For the text-containing cell, return its midpoint in [x, y] coordinate format. 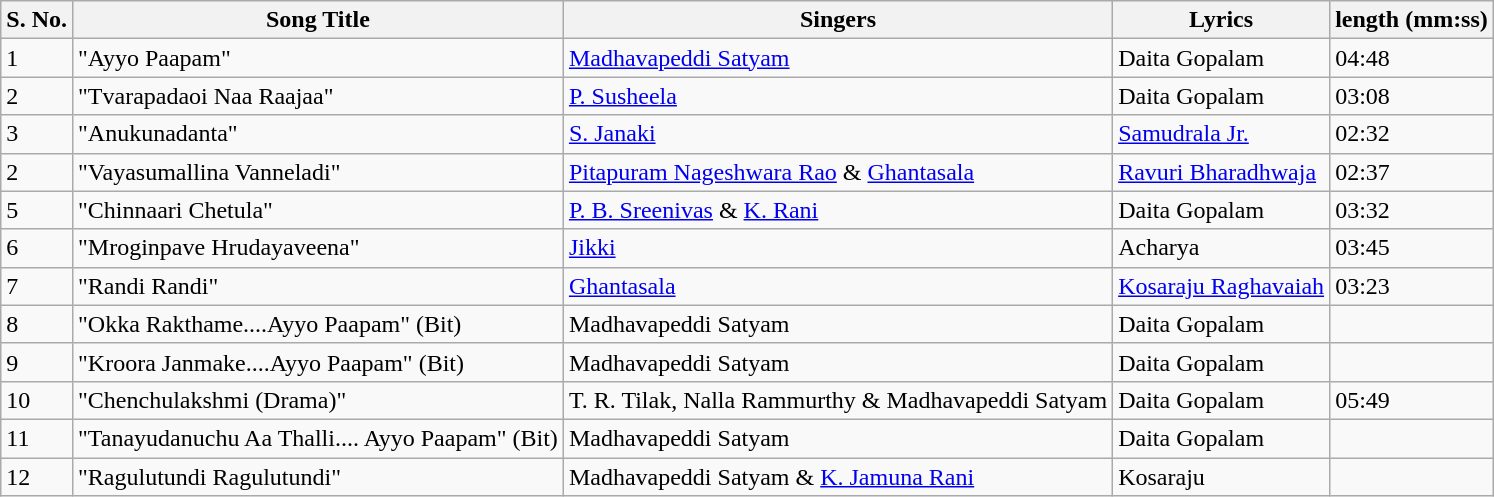
8 [37, 324]
"Kroora Janmake....Ayyo Paapam" (Bit) [318, 362]
1 [37, 58]
Singers [838, 20]
03:08 [1412, 96]
"Vayasumallina Vanneladi" [318, 172]
"Okka Rakthame....Ayyo Paapam" (Bit) [318, 324]
"Mroginpave Hrudayaveena" [318, 248]
Pitapuram Nageshwara Rao & Ghantasala [838, 172]
5 [37, 210]
02:37 [1412, 172]
"Ragulutundi Ragulutundi" [318, 477]
12 [37, 477]
Ravuri Bharadhwaja [1222, 172]
T. R. Tilak, Nalla Rammurthy & Madhavapeddi Satyam [838, 400]
Jikki [838, 248]
Samudrala Jr. [1222, 134]
P. B. Sreenivas & K. Rani [838, 210]
02:32 [1412, 134]
03:32 [1412, 210]
S. No. [37, 20]
P. Susheela [838, 96]
03:45 [1412, 248]
Song Title [318, 20]
"Chinnaari Chetula" [318, 210]
Kosaraju [1222, 477]
03:23 [1412, 286]
Madhavapeddi Satyam & K. Jamuna Rani [838, 477]
6 [37, 248]
10 [37, 400]
"Anukunadanta" [318, 134]
Lyrics [1222, 20]
"Randi Randi" [318, 286]
7 [37, 286]
"Tvarapadaoi Naa Raajaa" [318, 96]
05:49 [1412, 400]
S. Janaki [838, 134]
Ghantasala [838, 286]
"Ayyo Paapam" [318, 58]
length (mm:ss) [1412, 20]
9 [37, 362]
04:48 [1412, 58]
Kosaraju Raghavaiah [1222, 286]
11 [37, 438]
"Chenchulakshmi (Drama)" [318, 400]
3 [37, 134]
Acharya [1222, 248]
"Tanayudanuchu Aa Thalli.... Ayyo Paapam" (Bit) [318, 438]
